Search for the cell housing the specified text and yield its (x, y) center coordinate. 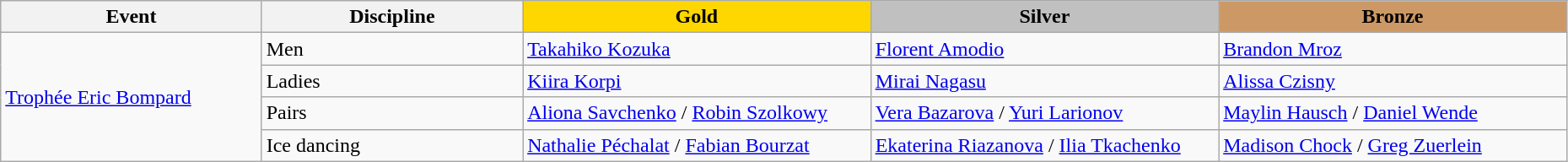
Takahiko Kozuka (697, 49)
Nathalie Péchalat / Fabian Bourzat (697, 145)
Alissa Czisny (1393, 81)
Event (132, 17)
Trophée Eric Bompard (132, 97)
Silver (1044, 17)
Men (391, 49)
Kiira Korpi (697, 81)
Pairs (391, 113)
Discipline (391, 17)
Ladies (391, 81)
Aliona Savchenko / Robin Szolkowy (697, 113)
Florent Amodio (1044, 49)
Gold (697, 17)
Bronze (1393, 17)
Mirai Nagasu (1044, 81)
Brandon Mroz (1393, 49)
Maylin Hausch / Daniel Wende (1393, 113)
Ekaterina Riazanova / Ilia Tkachenko (1044, 145)
Madison Chock / Greg Zuerlein (1393, 145)
Vera Bazarova / Yuri Larionov (1044, 113)
Ice dancing (391, 145)
